Return the (x, y) coordinate for the center point of the cell that contains the specified text.  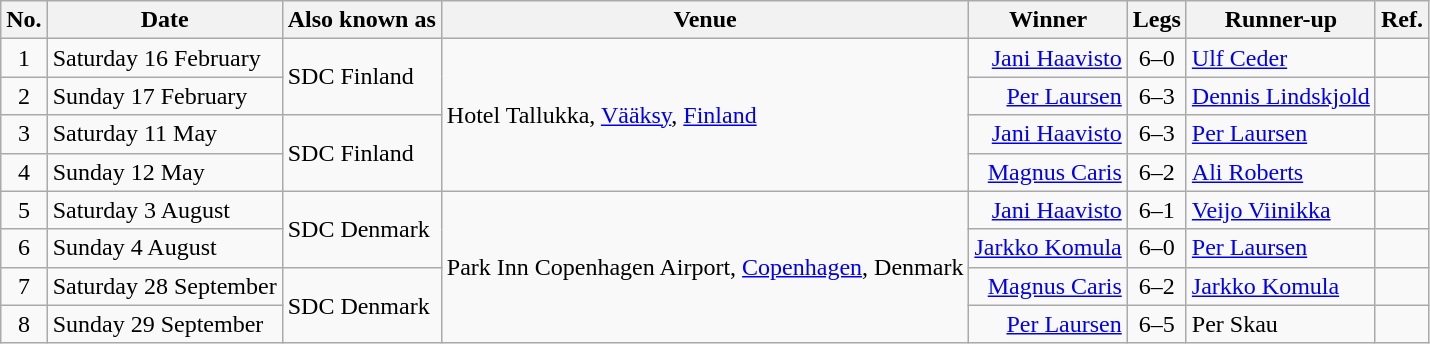
Legs (1156, 20)
Date (164, 20)
Park Inn Copenhagen Airport, Copenhagen, Denmark (705, 267)
Veijo Viinikka (1280, 210)
Saturday 16 February (164, 58)
Ulf Ceder (1280, 58)
Also known as (362, 20)
Sunday 29 September (164, 324)
Ali Roberts (1280, 172)
Winner (1048, 20)
Saturday 3 August (164, 210)
5 (24, 210)
Venue (705, 20)
Sunday 12 May (164, 172)
4 (24, 172)
Hotel Tallukka, Vääksy, Finland (705, 115)
Ref. (1402, 20)
Sunday 4 August (164, 248)
Saturday 28 September (164, 286)
6–1 (1156, 210)
Per Skau (1280, 324)
8 (24, 324)
2 (24, 96)
No. (24, 20)
3 (24, 134)
Runner-up (1280, 20)
Sunday 17 February (164, 96)
6 (24, 248)
Dennis Lindskjold (1280, 96)
Saturday 11 May (164, 134)
1 (24, 58)
7 (24, 286)
6–5 (1156, 324)
